Scan for the cell matching the given text and deliver its [x, y] coordinate at center. 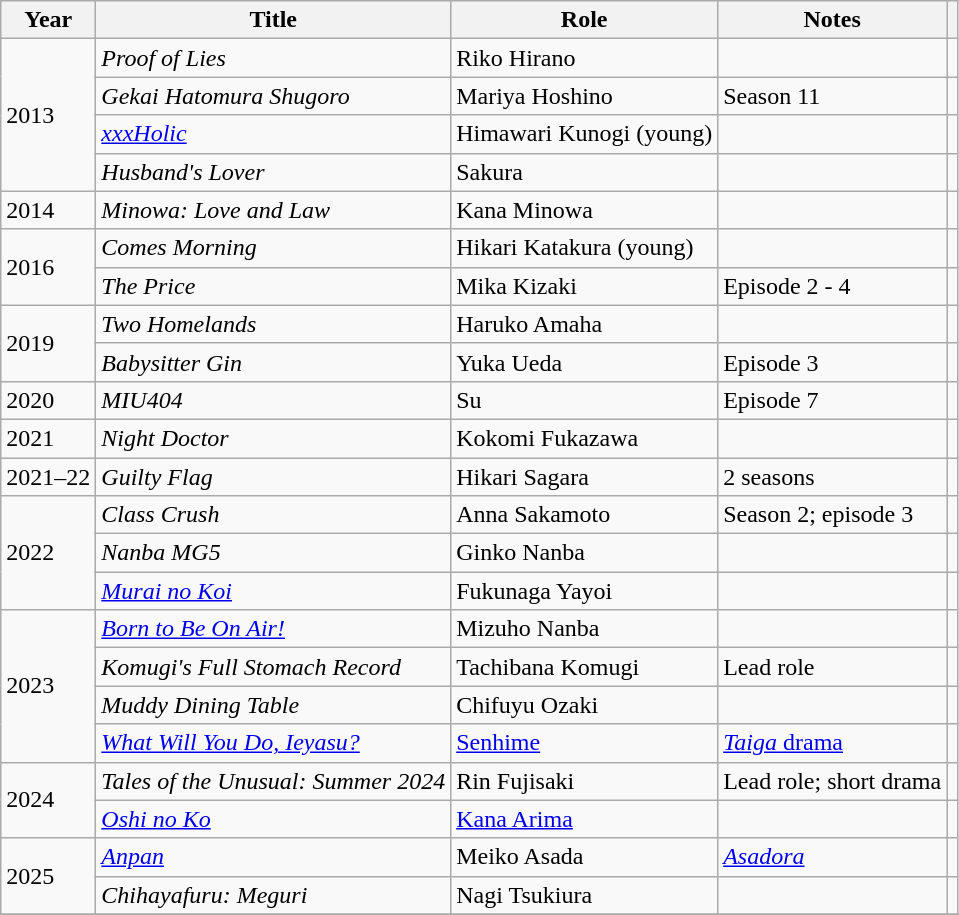
The Price [274, 286]
2 seasons [832, 477]
Yuka Ueda [584, 362]
MIU404 [274, 400]
Riko Hirano [584, 58]
What Will You Do, Ieyasu? [274, 743]
Tachibana Komugi [584, 667]
2020 [48, 400]
Mariya Hoshino [584, 96]
2021 [48, 438]
Husband's Lover [274, 172]
2019 [48, 343]
Himawari Kunogi (young) [584, 134]
Two Homelands [274, 324]
Kana Arima [584, 819]
Comes Morning [274, 248]
Chihayafuru: Meguri [274, 895]
Role [584, 20]
Lead role; short drama [832, 781]
2022 [48, 553]
Sakura [584, 172]
2024 [48, 800]
Class Crush [274, 515]
2016 [48, 267]
Episode 3 [832, 362]
Proof of Lies [274, 58]
Episode 2 - 4 [832, 286]
Hikari Katakura (young) [584, 248]
Nagi Tsukiura [584, 895]
Murai no Koi [274, 591]
Anna Sakamoto [584, 515]
2014 [48, 210]
Kana Minowa [584, 210]
Meiko Asada [584, 857]
Babysitter Gin [274, 362]
Anpan [274, 857]
Notes [832, 20]
Komugi's Full Stomach Record [274, 667]
Guilty Flag [274, 477]
Gekai Hatomura Shugoro [274, 96]
Fukunaga Yayoi [584, 591]
Season 2; episode 3 [832, 515]
Haruko Amaha [584, 324]
Tales of the Unusual: Summer 2024 [274, 781]
Title [274, 20]
Ginko Nanba [584, 553]
Oshi no Ko [274, 819]
Mika Kizaki [584, 286]
Night Doctor [274, 438]
2025 [48, 876]
Rin Fujisaki [584, 781]
Senhime [584, 743]
2013 [48, 115]
Mizuho Nanba [584, 629]
Season 11 [832, 96]
Muddy Dining Table [274, 705]
Nanba MG5 [274, 553]
Year [48, 20]
Asadora [832, 857]
Su [584, 400]
xxxHolic [274, 134]
Hikari Sagara [584, 477]
Minowa: Love and Law [274, 210]
2023 [48, 686]
2021–22 [48, 477]
Chifuyu Ozaki [584, 705]
Kokomi Fukazawa [584, 438]
Lead role [832, 667]
Taiga drama [832, 743]
Episode 7 [832, 400]
Born to Be On Air! [274, 629]
